Search for the cell housing the specified text and yield its [x, y] center coordinate. 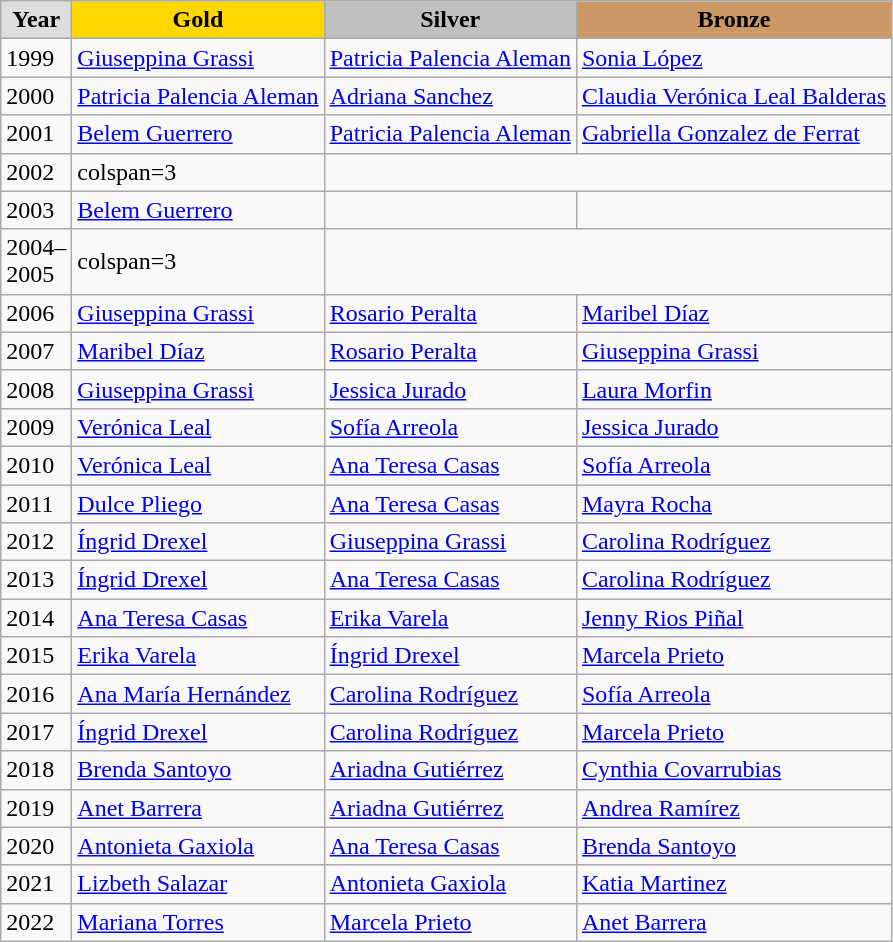
2021 [36, 884]
Mariana Torres [198, 922]
2012 [36, 542]
Mayra Rocha [734, 503]
2017 [36, 732]
Andrea Ramírez [734, 808]
2002 [36, 172]
2013 [36, 580]
Year [36, 20]
Katia Martinez [734, 884]
2000 [36, 96]
2003 [36, 210]
Jenny Rios Piñal [734, 618]
Adriana Sanchez [450, 96]
2011 [36, 503]
2019 [36, 808]
Dulce Pliego [198, 503]
2014 [36, 618]
2009 [36, 427]
Cynthia Covarrubias [734, 770]
2001 [36, 134]
2007 [36, 351]
2015 [36, 656]
Ana María Hernández [198, 694]
2010 [36, 465]
Gabriella Gonzalez de Ferrat [734, 134]
2022 [36, 922]
2004–2005 [36, 262]
1999 [36, 58]
Silver [450, 20]
Lizbeth Salazar [198, 884]
2008 [36, 389]
Sonia López [734, 58]
2018 [36, 770]
2006 [36, 313]
Claudia Verónica Leal Balderas [734, 96]
Gold [198, 20]
2016 [36, 694]
2020 [36, 846]
Laura Morfin [734, 389]
Bronze [734, 20]
